Return the [X, Y] coordinate for the center point of the cell that contains the specified text.  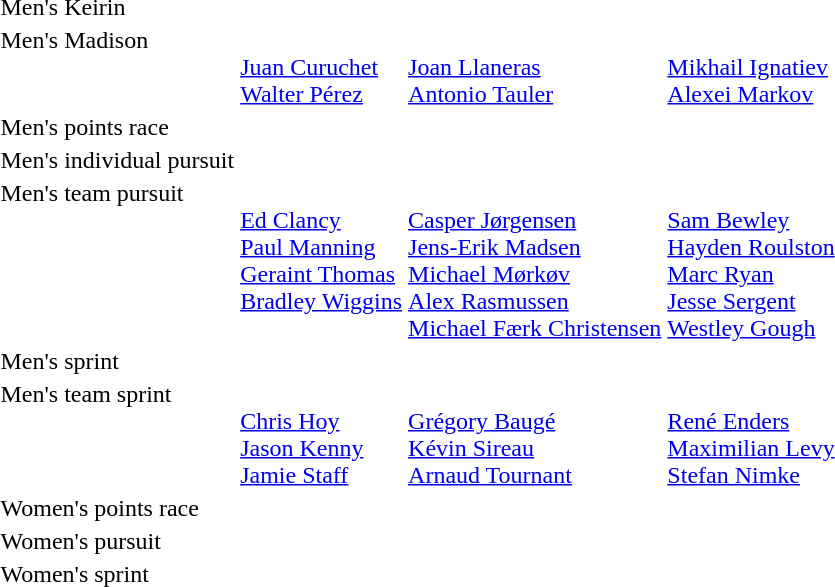
Joan LlanerasAntonio Tauler [535, 67]
Grégory BaugéKévin SireauArnaud Tournant [535, 434]
Casper JørgensenJens-Erik MadsenMichael MørkøvAlex RasmussenMichael Færk Christensen [535, 260]
Ed ClancyPaul ManningGeraint ThomasBradley Wiggins [322, 260]
Juan CuruchetWalter Pérez [322, 67]
Chris HoyJason KennyJamie Staff [322, 434]
